Extract the [X, Y] coordinate from the center of the cell holding the provided text.  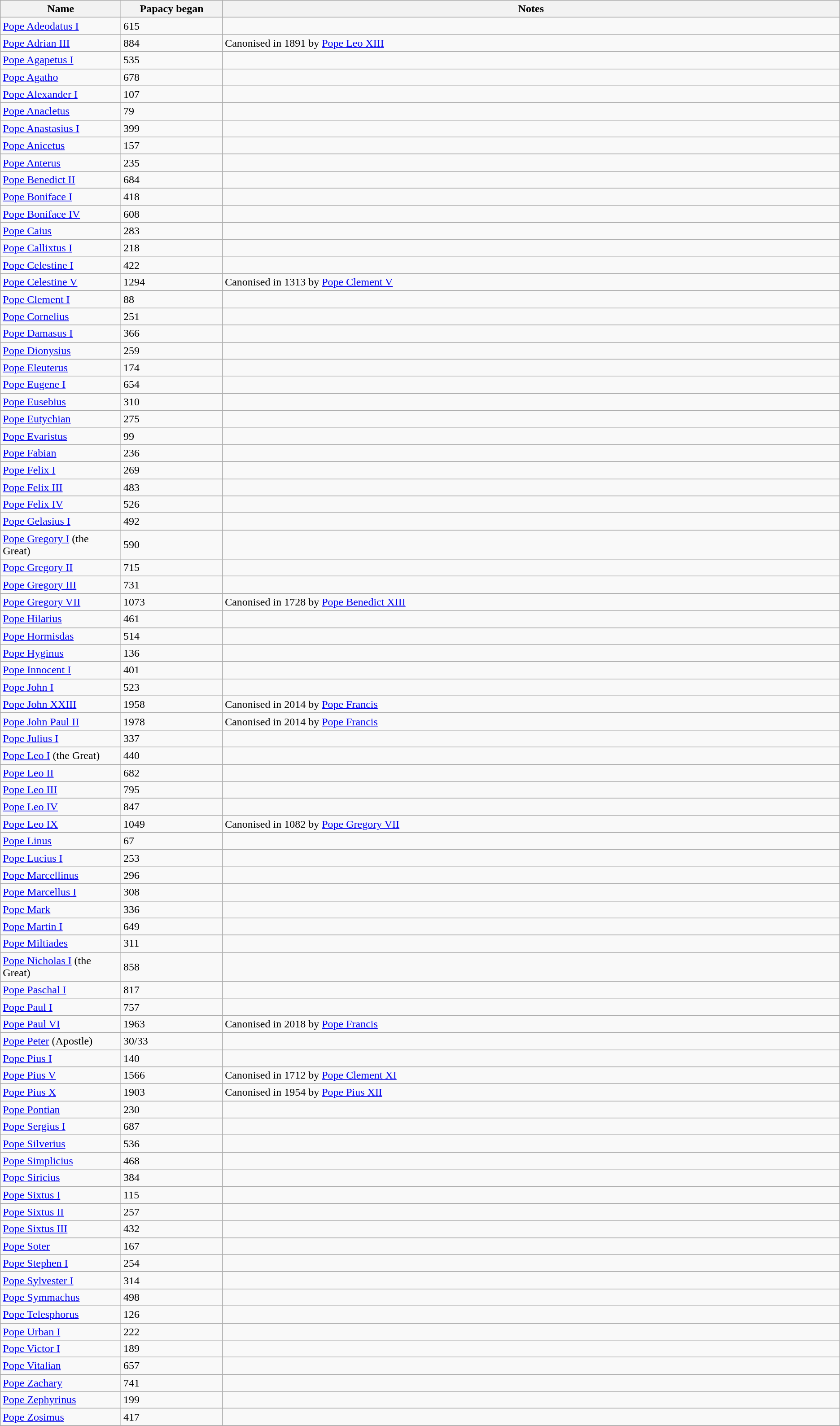
311 [172, 943]
Pope Gregory VII [61, 602]
Pope Boniface IV [61, 214]
1294 [172, 282]
Pope Vitalian [61, 1366]
Pope Evaristus [61, 436]
Pope Pontian [61, 1110]
523 [172, 687]
Pope Eugene I [61, 385]
107 [172, 94]
Pope Damasus I [61, 333]
Pope Linus [61, 841]
440 [172, 755]
Pope Callixtus I [61, 248]
Pope Gregory III [61, 585]
Pope Zephyrinus [61, 1400]
Pope Mark [61, 909]
Pope Fabian [61, 453]
174 [172, 368]
Pope Leo II [61, 772]
Pope Peter (Apostle) [61, 1041]
526 [172, 505]
Pope John I [61, 687]
Pope Dionysius [61, 351]
Notes [531, 9]
236 [172, 453]
308 [172, 892]
Pope Pius X [61, 1093]
Pope Anicetus [61, 145]
682 [172, 772]
Pope Gregory II [61, 568]
Pope Marcellinus [61, 875]
Pope Celestine I [61, 265]
Pope Zosimus [61, 1417]
199 [172, 1400]
Pope Gelasius I [61, 522]
Pope Gregory I (the Great) [61, 545]
Pope Pius I [61, 1058]
Pope Agapetus I [61, 60]
Pope Felix IV [61, 505]
Pope Soter [61, 1246]
Pope Sergius I [61, 1127]
741 [172, 1383]
468 [172, 1161]
Canonised in 1954 by Pope Pius XII [531, 1093]
Pope Caius [61, 231]
536 [172, 1144]
432 [172, 1229]
Canonised in 1728 by Pope Benedict XIII [531, 602]
422 [172, 265]
Canonised in 1082 by Pope Gregory VII [531, 824]
1073 [172, 602]
1978 [172, 721]
Pope Alexander I [61, 94]
Pope Julius I [61, 738]
126 [172, 1314]
715 [172, 568]
99 [172, 436]
257 [172, 1212]
Pope Victor I [61, 1349]
847 [172, 807]
Pope Leo I (the Great) [61, 755]
Pope Nicholas I (the Great) [61, 967]
366 [172, 333]
Pope Lucius I [61, 858]
230 [172, 1110]
Pope Pius V [61, 1075]
259 [172, 351]
Pope Stephen I [61, 1263]
Pope Innocent I [61, 670]
Pope Sixtus I [61, 1195]
795 [172, 790]
296 [172, 875]
731 [172, 585]
1958 [172, 704]
Canonised in 1712 by Pope Clement XI [531, 1075]
Pope Symmachus [61, 1297]
Pope Hilarius [61, 619]
Pope Anastasius I [61, 128]
189 [172, 1349]
275 [172, 419]
Pope Martin I [61, 926]
757 [172, 1007]
Papacy began [172, 9]
Canonised in 2018 by Pope Francis [531, 1024]
Pope Eleuterus [61, 368]
1903 [172, 1093]
Pope Simplicius [61, 1161]
384 [172, 1178]
310 [172, 402]
314 [172, 1280]
498 [172, 1297]
401 [172, 670]
336 [172, 909]
222 [172, 1332]
492 [172, 522]
884 [172, 43]
Pope Clement I [61, 299]
649 [172, 926]
Pope Eutychian [61, 419]
Pope Anacletus [61, 111]
817 [172, 990]
Name [61, 9]
Pope Sylvester I [61, 1280]
235 [172, 162]
Pope Adrian III [61, 43]
1963 [172, 1024]
115 [172, 1195]
140 [172, 1058]
136 [172, 653]
399 [172, 128]
218 [172, 248]
Pope Paul VI [61, 1024]
483 [172, 487]
514 [172, 636]
590 [172, 545]
79 [172, 111]
Pope Silverius [61, 1144]
Pope Miltiades [61, 943]
1566 [172, 1075]
Pope Marcellus I [61, 892]
67 [172, 841]
Pope Paul I [61, 1007]
Pope Felix I [61, 470]
678 [172, 77]
Pope Agatho [61, 77]
Pope Sixtus II [61, 1212]
Pope Hyginus [61, 653]
Pope Sixtus III [61, 1229]
461 [172, 619]
269 [172, 470]
858 [172, 967]
Pope Zachary [61, 1383]
30/33 [172, 1041]
535 [172, 60]
Pope Felix III [61, 487]
251 [172, 316]
608 [172, 214]
Pope Leo IX [61, 824]
Pope Eusebius [61, 402]
417 [172, 1417]
88 [172, 299]
Pope John Paul II [61, 721]
Pope Anterus [61, 162]
Pope Siricius [61, 1178]
657 [172, 1366]
687 [172, 1127]
253 [172, 858]
Pope Leo IV [61, 807]
Canonised in 1891 by Pope Leo XIII [531, 43]
254 [172, 1263]
Pope Celestine V [61, 282]
Pope Telesphorus [61, 1314]
615 [172, 26]
418 [172, 197]
Pope Cornelius [61, 316]
Pope Leo III [61, 790]
Canonised in 1313 by Pope Clement V [531, 282]
Pope John XXIII [61, 704]
Pope Paschal I [61, 990]
654 [172, 385]
337 [172, 738]
1049 [172, 824]
Pope Urban I [61, 1332]
Pope Adeodatus I [61, 26]
Pope Benedict II [61, 180]
684 [172, 180]
283 [172, 231]
157 [172, 145]
Pope Hormisdas [61, 636]
167 [172, 1246]
Pope Boniface I [61, 197]
